Search for the cell housing the specified text and yield its (X, Y) center coordinate. 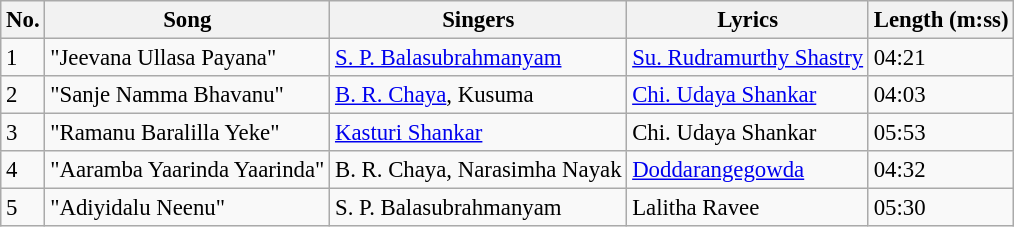
Length (m:ss) (940, 20)
"Adiyidalu Neenu" (188, 208)
Singers (478, 20)
5 (23, 208)
Su. Rudramurthy Shastry (748, 58)
Kasturi Shankar (478, 133)
"Ramanu Baralilla Yeke" (188, 133)
"Sanje Namma Bhavanu" (188, 95)
Song (188, 20)
1 (23, 58)
05:30 (940, 208)
"Jeevana Ullasa Payana" (188, 58)
4 (23, 170)
"Aaramba Yaarinda Yaarinda" (188, 170)
Doddarangegowda (748, 170)
Lyrics (748, 20)
3 (23, 133)
B. R. Chaya, Kusuma (478, 95)
04:21 (940, 58)
05:53 (940, 133)
04:32 (940, 170)
No. (23, 20)
2 (23, 95)
B. R. Chaya, Narasimha Nayak (478, 170)
04:03 (940, 95)
Lalitha Ravee (748, 208)
